Return the (x, y) coordinate for the center point of the cell that contains the specified text.  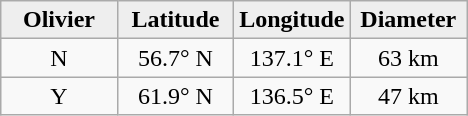
137.1° E (292, 58)
56.7° N (175, 58)
Longitude (292, 20)
63 km (408, 58)
61.9° N (175, 96)
Diameter (408, 20)
Y (59, 96)
Olivier (59, 20)
136.5° E (292, 96)
Latitude (175, 20)
47 km (408, 96)
N (59, 58)
